From the cell containing the given text, extract its center point as [x, y] coordinate. 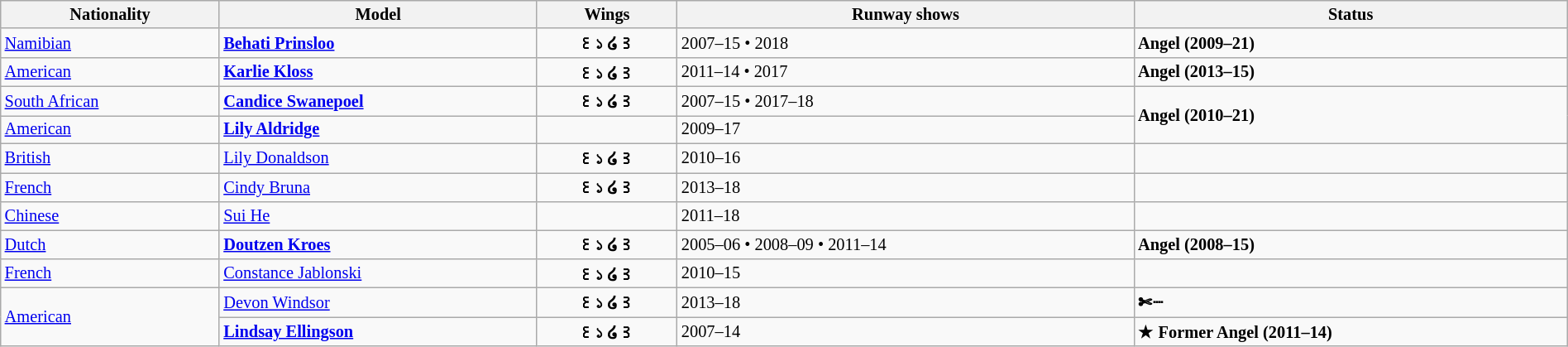
Angel (2010–21) [1350, 114]
2009–17 [906, 129]
2011–14 • 2017 [906, 71]
British [111, 157]
Dutch [111, 243]
Candice Swanepoel [378, 101]
★ Former Angel (2011–14) [1350, 331]
Nationality [111, 14]
2007–15 • 2018 [906, 43]
✄┈ [1350, 301]
Behati Prinsloo [378, 43]
2007–15 • 2017–18 [906, 101]
2005–06 • 2008–09 • 2011–14 [906, 243]
Karlie Kloss [378, 71]
2010–15 [906, 273]
2010–16 [906, 157]
2007–14 [906, 331]
Namibian [111, 43]
South African [111, 101]
Angel (2008–15) [1350, 243]
Devon Windsor [378, 301]
Runway shows [906, 14]
2011–18 [906, 215]
Doutzen Kroes [378, 243]
Wings [607, 14]
Cindy Bruna [378, 187]
Model [378, 14]
Lily Aldridge [378, 129]
Angel (2013–15) [1350, 71]
Sui He [378, 215]
Status [1350, 14]
Chinese [111, 215]
Lindsay Ellingson [378, 331]
Lily Donaldson [378, 157]
Constance Jablonski [378, 273]
Angel (2009–21) [1350, 43]
